Pinpoint the cell where the given text exists, returning its [X, Y] midpoint coordinate. 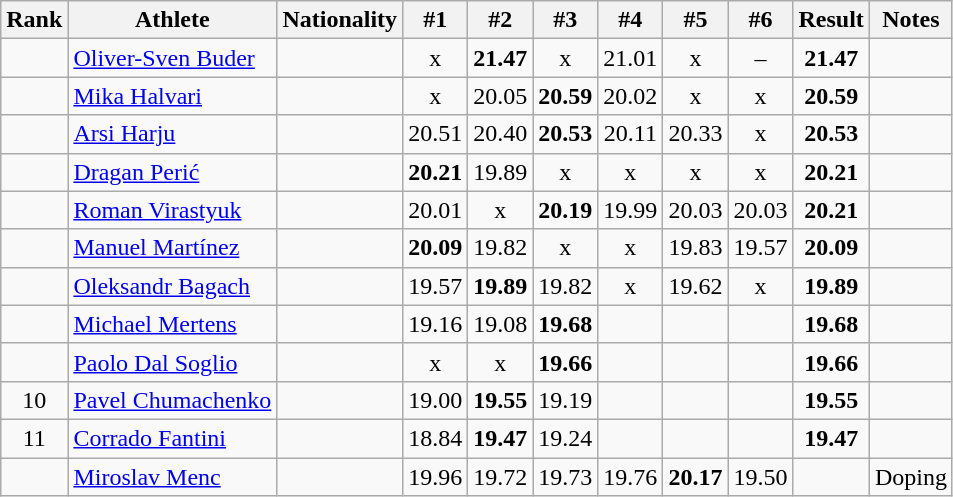
19.24 [566, 438]
19.19 [566, 400]
– [760, 58]
20.19 [566, 210]
19.73 [566, 477]
Oliver-Sven Buder [172, 58]
Pavel Chumachenko [172, 400]
19.00 [436, 400]
19.16 [436, 324]
Dragan Perić [172, 172]
Rank [34, 20]
19.99 [630, 210]
#3 [566, 20]
10 [34, 400]
18.84 [436, 438]
#6 [760, 20]
20.51 [436, 134]
Roman Virastyuk [172, 210]
20.33 [696, 134]
#2 [500, 20]
Athlete [172, 20]
20.40 [500, 134]
Manuel Martínez [172, 248]
20.05 [500, 96]
Miroslav Menc [172, 477]
20.11 [630, 134]
#1 [436, 20]
Arsi Harju [172, 134]
20.01 [436, 210]
Doping [910, 477]
19.08 [500, 324]
19.62 [696, 286]
19.76 [630, 477]
21.01 [630, 58]
Oleksandr Bagach [172, 286]
20.17 [696, 477]
Michael Mertens [172, 324]
20.02 [630, 96]
Corrado Fantini [172, 438]
Notes [910, 20]
19.83 [696, 248]
Result [831, 20]
11 [34, 438]
#5 [696, 20]
Nationality [340, 20]
Paolo Dal Soglio [172, 362]
#4 [630, 20]
Mika Halvari [172, 96]
19.96 [436, 477]
19.72 [500, 477]
19.50 [760, 477]
